Detect which cell encompasses the target text, then output its [X, Y] center coordinate. 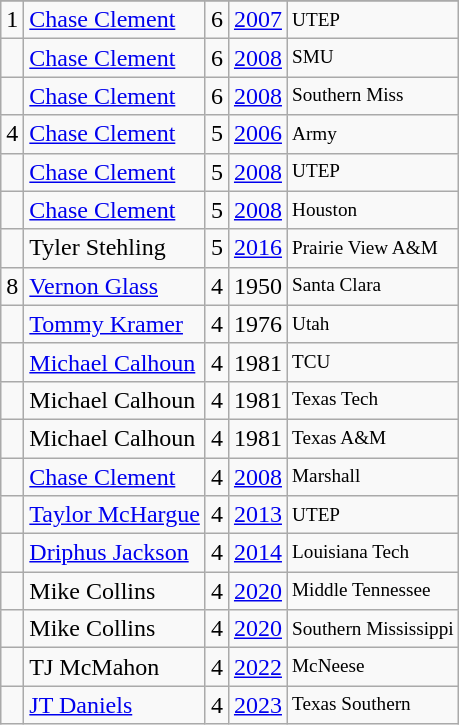
1 [12, 20]
Houston [372, 210]
8 [12, 286]
2014 [258, 553]
2016 [258, 248]
TCU [372, 362]
Marshall [372, 477]
1976 [258, 324]
SMU [372, 58]
Driphus Jackson [115, 553]
2022 [258, 667]
TJ McMahon [115, 667]
Prairie View A&M [372, 248]
1950 [258, 286]
Utah [372, 324]
Tommy Kramer [115, 324]
Texas Southern [372, 705]
Louisiana Tech [372, 553]
Army [372, 134]
2006 [258, 134]
Middle Tennessee [372, 591]
McNeese [372, 667]
Texas Tech [372, 400]
2023 [258, 705]
Tyler Stehling [115, 248]
Southern Mississippi [372, 629]
Vernon Glass [115, 286]
2013 [258, 515]
Texas A&M [372, 438]
JT Daniels [115, 705]
2007 [258, 20]
Southern Miss [372, 96]
Santa Clara [372, 286]
Taylor McHargue [115, 515]
